Return the (x, y) coordinate for the center point of the cell that contains the specified text.  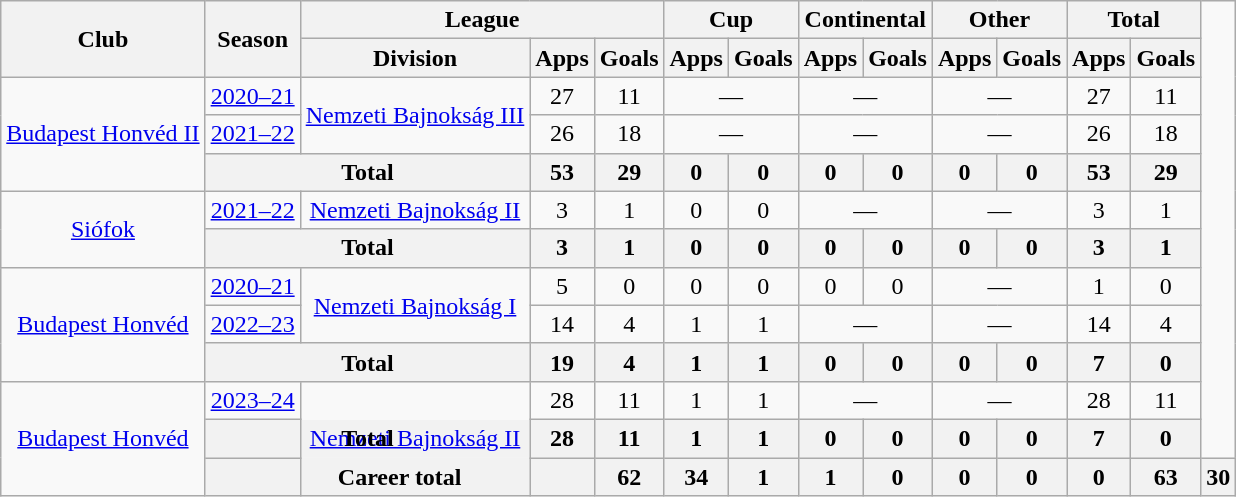
Cup (731, 20)
Nemzeti Bajnokság III (415, 115)
63 (1166, 477)
Budapest Honvéd II (103, 134)
19 (562, 362)
Nemzeti Bajnokság I (415, 305)
Career total (400, 477)
5 (562, 286)
Other (999, 20)
2023–24 (252, 400)
League (482, 20)
Club (103, 39)
62 (629, 477)
2022–23 (252, 324)
Continental (865, 20)
Division (415, 58)
Siófok (103, 229)
Season (252, 39)
30 (1218, 477)
34 (696, 477)
